Identify which cell holds the provided text, then report its [X, Y] central coordinate. 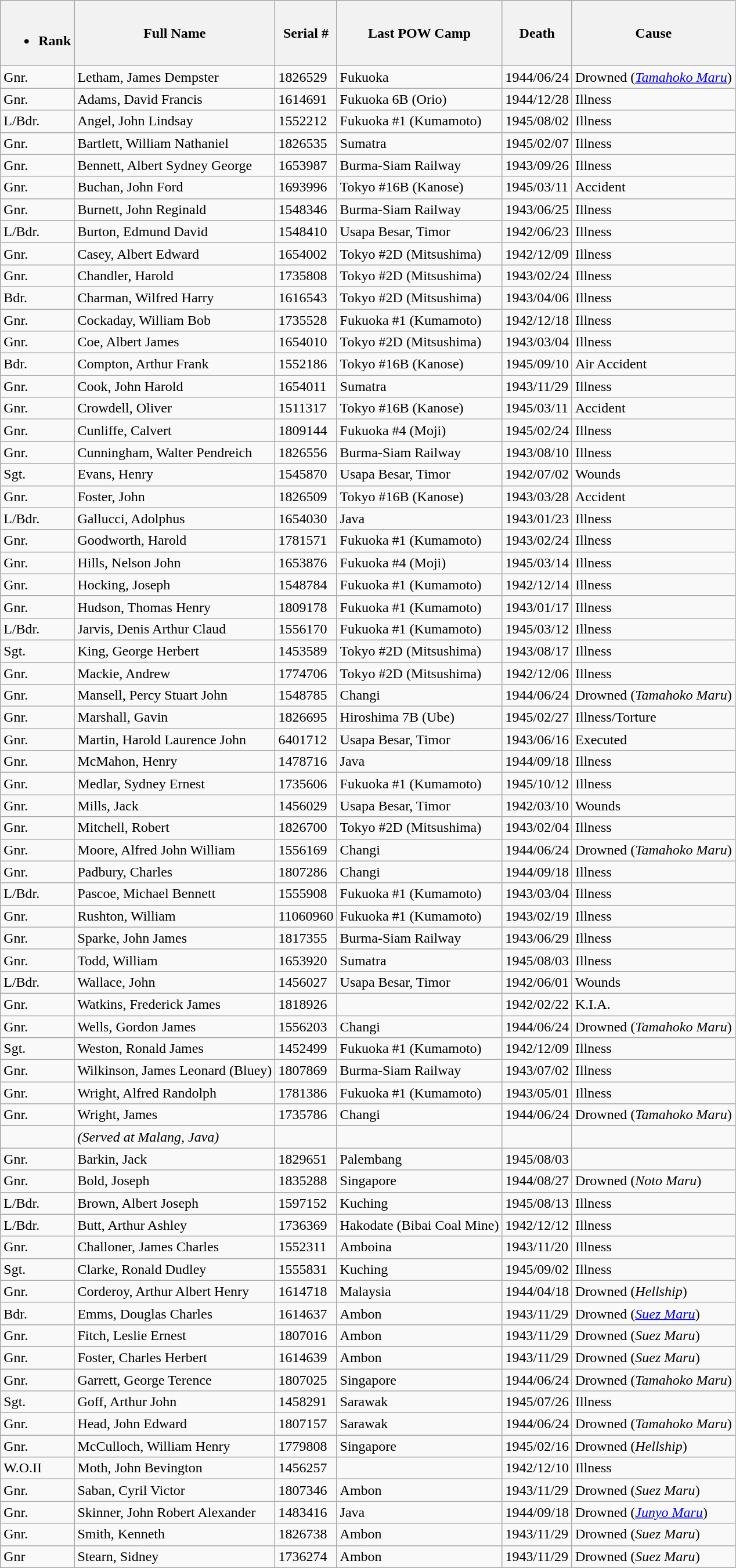
Bold, Joseph [175, 1181]
Air Accident [654, 364]
1943/08/17 [537, 651]
Martin, Harold Laurence John [175, 740]
Brown, Albert Joseph [175, 1203]
Drowned (Noto Maru) [654, 1181]
Executed [654, 740]
Wright, James [175, 1115]
Clarke, Ronald Dudley [175, 1269]
1614639 [306, 1357]
1807286 [306, 872]
Cunningham, Walter Pendreich [175, 452]
Stearn, Sidney [175, 1556]
Bennett, Albert Sydney George [175, 165]
Illness/Torture [654, 718]
Amboina [419, 1247]
1693996 [306, 187]
Mills, Jack [175, 806]
1614637 [306, 1313]
Burton, Edmund David [175, 231]
1945/03/12 [537, 629]
Cook, John Harold [175, 386]
1826695 [306, 718]
Sparke, John James [175, 938]
1944/04/18 [537, 1291]
1818926 [306, 1004]
Marshall, Gavin [175, 718]
Fukuoka [419, 77]
1456257 [306, 1468]
1942/07/02 [537, 475]
Mitchell, Robert [175, 828]
King, George Herbert [175, 651]
1943/06/25 [537, 209]
Malaysia [419, 1291]
1945/03/14 [537, 563]
1456027 [306, 982]
Hocking, Joseph [175, 585]
1943/01/17 [537, 607]
Fitch, Leslie Ernest [175, 1335]
1809144 [306, 430]
Hiroshima 7B (Ube) [419, 718]
1944/08/27 [537, 1181]
1943/08/10 [537, 452]
Moore, Alfred John William [175, 850]
1556203 [306, 1026]
1826700 [306, 828]
1826529 [306, 77]
1945/08/13 [537, 1203]
Hakodate (Bibai Coal Mine) [419, 1225]
1809178 [306, 607]
1807346 [306, 1490]
McMahon, Henry [175, 762]
Compton, Arthur Frank [175, 364]
1943/04/06 [537, 298]
Angel, John Lindsay [175, 121]
Last POW Camp [419, 34]
1735606 [306, 784]
1945/08/02 [537, 121]
1478716 [306, 762]
1483416 [306, 1512]
1807025 [306, 1380]
1817355 [306, 938]
1614691 [306, 99]
1614718 [306, 1291]
1826509 [306, 497]
Hudson, Thomas Henry [175, 607]
1555908 [306, 894]
1654011 [306, 386]
1826535 [306, 143]
1654030 [306, 519]
Emms, Douglas Charles [175, 1313]
6401712 [306, 740]
1653876 [306, 563]
W.O.II [37, 1468]
1548784 [306, 585]
Evans, Henry [175, 475]
Hills, Nelson John [175, 563]
Goff, Arthur John [175, 1402]
1545870 [306, 475]
Watkins, Frederick James [175, 1004]
1654010 [306, 342]
1653987 [306, 165]
1942/02/22 [537, 1004]
Goodworth, Harold [175, 541]
Barkin, Jack [175, 1159]
1654002 [306, 254]
1552186 [306, 364]
1826738 [306, 1534]
1453589 [306, 651]
1945/09/02 [537, 1269]
Serial # [306, 34]
Full Name [175, 34]
1779808 [306, 1446]
Crowdell, Oliver [175, 408]
Garrett, George Terence [175, 1380]
Medlar, Sydney Ernest [175, 784]
Butt, Arthur Ashley [175, 1225]
1452499 [306, 1049]
K.I.A. [654, 1004]
1942/12/10 [537, 1468]
1945/02/16 [537, 1446]
Cunliffe, Calvert [175, 430]
1556169 [306, 850]
1736369 [306, 1225]
(Served at Malang, Java) [175, 1137]
1943/11/20 [537, 1247]
1945/09/10 [537, 364]
1943/06/29 [537, 938]
Padbury, Charles [175, 872]
1943/05/01 [537, 1093]
Burnett, John Reginald [175, 209]
1781571 [306, 541]
1943/03/28 [537, 497]
Foster, Charles Herbert [175, 1357]
1456029 [306, 806]
1945/02/24 [537, 430]
1942/03/10 [537, 806]
1942/06/23 [537, 231]
Todd, William [175, 960]
Wells, Gordon James [175, 1026]
Buchan, John Ford [175, 187]
Coe, Albert James [175, 342]
Mansell, Percy Stuart John [175, 696]
1945/07/26 [537, 1402]
Rushton, William [175, 916]
Saban, Cyril Victor [175, 1490]
1458291 [306, 1402]
1548410 [306, 231]
1511317 [306, 408]
Letham, James Dempster [175, 77]
1945/02/27 [537, 718]
1735786 [306, 1115]
Adams, David Francis [175, 99]
1552212 [306, 121]
1826556 [306, 452]
Drowned (Junyo Maru) [654, 1512]
Casey, Albert Edward [175, 254]
1807157 [306, 1424]
1942/12/12 [537, 1225]
1942/12/06 [537, 673]
Skinner, John Robert Alexander [175, 1512]
Mackie, Andrew [175, 673]
1616543 [306, 298]
1555831 [306, 1269]
11060960 [306, 916]
Weston, Ronald James [175, 1049]
1774706 [306, 673]
Cockaday, William Bob [175, 320]
1943/02/19 [537, 916]
1829651 [306, 1159]
1653920 [306, 960]
1556170 [306, 629]
1548785 [306, 696]
Pascoe, Michael Bennett [175, 894]
Corderoy, Arthur Albert Henry [175, 1291]
Gnr [37, 1556]
McCulloch, William Henry [175, 1446]
Jarvis, Denis Arthur Claud [175, 629]
Wilkinson, James Leonard (Bluey) [175, 1071]
1942/06/01 [537, 982]
1945/02/07 [537, 143]
1781386 [306, 1093]
1943/02/04 [537, 828]
Challoner, James Charles [175, 1247]
1943/09/26 [537, 165]
1943/01/23 [537, 519]
1835288 [306, 1181]
Palembang [419, 1159]
Chandler, Harold [175, 276]
1597152 [306, 1203]
1807016 [306, 1335]
1552311 [306, 1247]
Cause [654, 34]
1548346 [306, 209]
1943/07/02 [537, 1071]
Fukuoka 6B (Orio) [419, 99]
Gallucci, Adolphus [175, 519]
Moth, John Bevington [175, 1468]
Wright, Alfred Randolph [175, 1093]
1943/06/16 [537, 740]
1807869 [306, 1071]
1736274 [306, 1556]
1942/12/14 [537, 585]
Wallace, John [175, 982]
Charman, Wilfred Harry [175, 298]
1942/12/18 [537, 320]
1944/12/28 [537, 99]
1735808 [306, 276]
Death [537, 34]
Foster, John [175, 497]
Head, John Edward [175, 1424]
1735528 [306, 320]
1945/10/12 [537, 784]
Bartlett, William Nathaniel [175, 143]
Smith, Kenneth [175, 1534]
Rank [37, 34]
